Output the [x, y] coordinate of the center of the cell containing the given text.  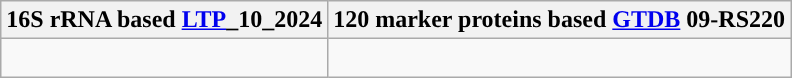
16S rRNA based LTP_10_2024 [164, 20]
120 marker proteins based GTDB 09-RS220 [560, 20]
